Scan for the cell matching the given text and deliver its (x, y) coordinate at center. 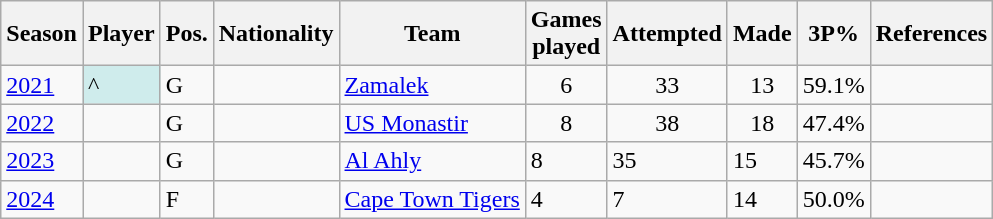
Player (121, 34)
^ (121, 85)
Al Ahly (432, 161)
47.4% (834, 123)
2023 (42, 161)
50.0% (834, 199)
Season (42, 34)
14 (762, 199)
13 (762, 85)
33 (667, 85)
2022 (42, 123)
3P% (834, 34)
Made (762, 34)
45.7% (834, 161)
35 (667, 161)
Cape Town Tigers (432, 199)
15 (762, 161)
38 (667, 123)
Pos. (186, 34)
Zamalek (432, 85)
6 (566, 85)
7 (667, 199)
Nationality (276, 34)
2024 (42, 199)
F (186, 199)
References (932, 34)
2021 (42, 85)
Attempted (667, 34)
Team (432, 34)
59.1% (834, 85)
US Monastir (432, 123)
Gamesplayed (566, 34)
18 (762, 123)
4 (566, 199)
